Return [x, y] of the center of cell containing provided text 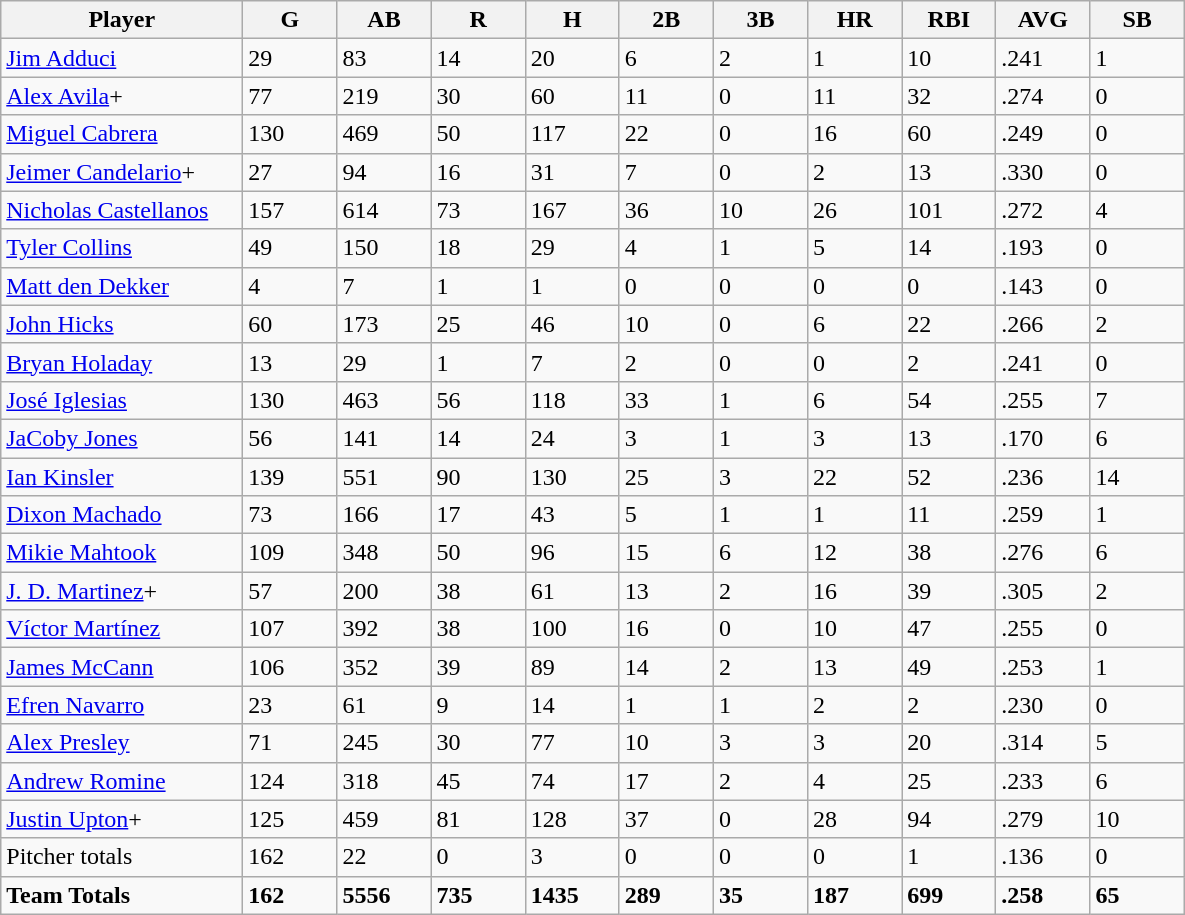
.249 [1043, 134]
109 [290, 553]
43 [572, 515]
52 [949, 477]
Team Totals [122, 895]
Tyler Collins [122, 248]
Nicholas Castellanos [122, 210]
.143 [1043, 286]
.136 [1043, 857]
JaCoby Jones [122, 438]
Player [122, 20]
AB [384, 20]
117 [572, 134]
33 [666, 400]
H [572, 20]
AVG [1043, 20]
Matt den Dekker [122, 286]
107 [290, 629]
3B [760, 20]
.266 [1043, 324]
125 [290, 819]
2B [666, 20]
74 [572, 781]
735 [478, 895]
Mikie Mahtook [122, 553]
Jeimer Candelario+ [122, 172]
157 [290, 210]
71 [290, 743]
124 [290, 781]
5556 [384, 895]
.193 [1043, 248]
Alex Avila+ [122, 96]
18 [478, 248]
219 [384, 96]
101 [949, 210]
RBI [949, 20]
245 [384, 743]
551 [384, 477]
200 [384, 591]
9 [478, 705]
.279 [1043, 819]
J. D. Martinez+ [122, 591]
32 [949, 96]
HR [855, 20]
54 [949, 400]
90 [478, 477]
81 [478, 819]
José Iglesias [122, 400]
Justin Upton+ [122, 819]
37 [666, 819]
46 [572, 324]
47 [949, 629]
128 [572, 819]
Ian Kinsler [122, 477]
G [290, 20]
.233 [1043, 781]
173 [384, 324]
.314 [1043, 743]
28 [855, 819]
.276 [1043, 553]
.259 [1043, 515]
Andrew Romine [122, 781]
Pitcher totals [122, 857]
463 [384, 400]
.258 [1043, 895]
24 [572, 438]
.253 [1043, 667]
65 [1137, 895]
150 [384, 248]
Alex Presley [122, 743]
SB [1137, 20]
348 [384, 553]
318 [384, 781]
57 [290, 591]
699 [949, 895]
459 [384, 819]
469 [384, 134]
.170 [1043, 438]
Víctor Martínez [122, 629]
83 [384, 58]
12 [855, 553]
15 [666, 553]
139 [290, 477]
35 [760, 895]
392 [384, 629]
289 [666, 895]
167 [572, 210]
Miguel Cabrera [122, 134]
Jim Adduci [122, 58]
352 [384, 667]
.305 [1043, 591]
36 [666, 210]
45 [478, 781]
1435 [572, 895]
614 [384, 210]
31 [572, 172]
.274 [1043, 96]
100 [572, 629]
166 [384, 515]
118 [572, 400]
Dixon Machado [122, 515]
89 [572, 667]
.230 [1043, 705]
James McCann [122, 667]
23 [290, 705]
96 [572, 553]
Efren Navarro [122, 705]
187 [855, 895]
106 [290, 667]
R [478, 20]
27 [290, 172]
Bryan Holaday [122, 362]
.272 [1043, 210]
John Hicks [122, 324]
141 [384, 438]
.236 [1043, 477]
.330 [1043, 172]
26 [855, 210]
